Identify which cell holds the provided text, then report its (x, y) central coordinate. 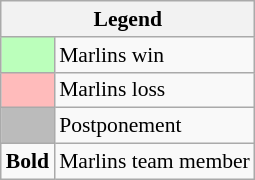
Legend (128, 19)
Marlins team member (154, 162)
Postponement (154, 126)
Bold (28, 162)
Marlins win (154, 55)
Marlins loss (154, 90)
